Identify which cell holds the provided text, then report its [X, Y] central coordinate. 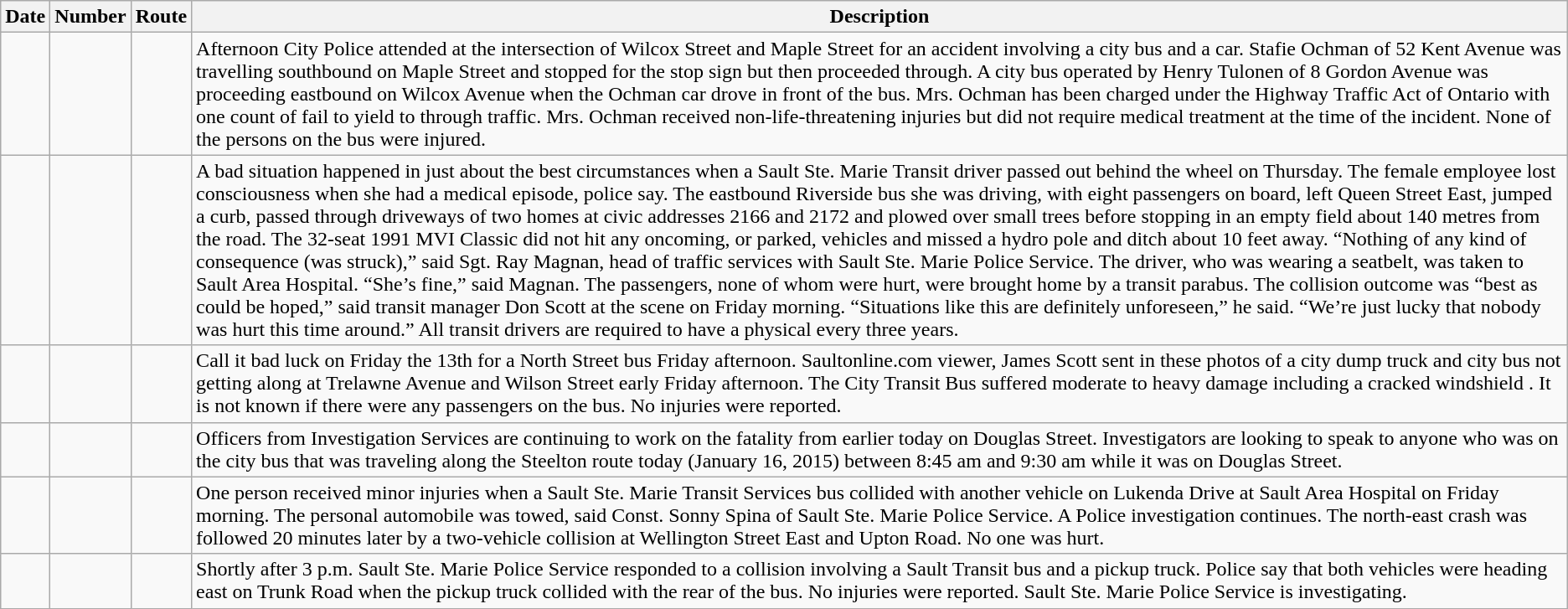
Number [90, 17]
Route [161, 17]
Description [879, 17]
Date [25, 17]
